Find where the given text appears and provide that cell's center as (X, Y) coordinate. 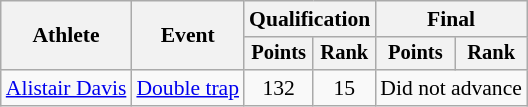
132 (278, 88)
Double trap (188, 88)
15 (344, 88)
Qualification (310, 19)
Alistair Davis (66, 88)
Athlete (66, 36)
Final (451, 19)
Event (188, 36)
Did not advance (451, 88)
